Detect which cell encompasses the target text, then output its (x, y) center coordinate. 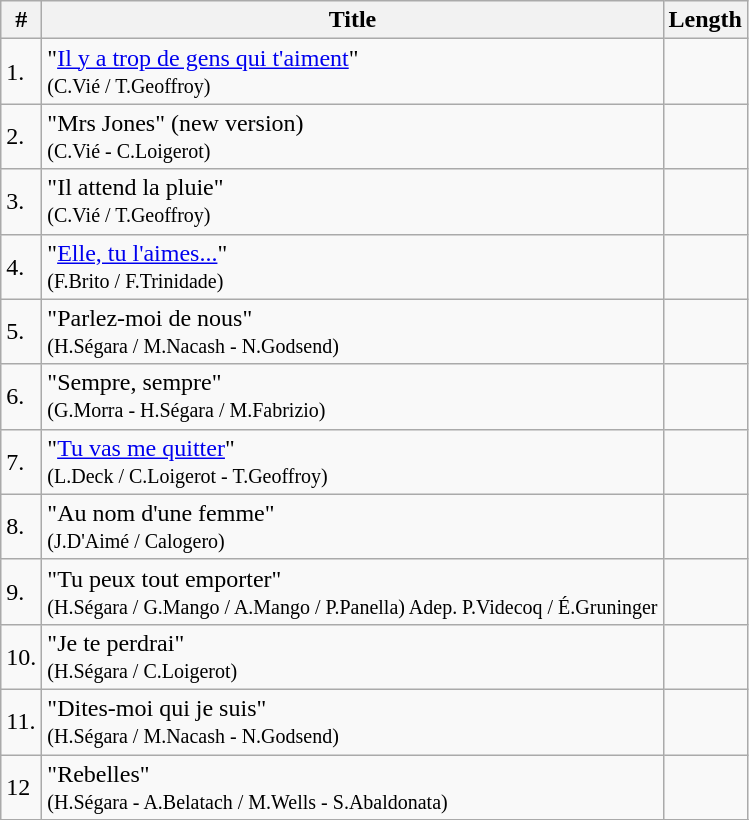
"Elle, tu l'aimes..." (F.Brito / F.Trinidade) (352, 266)
"Mrs Jones" (new version) (C.Vié - C.Loigerot) (352, 136)
2. (22, 136)
"Il attend la pluie" (C.Vié / T.Geoffroy) (352, 202)
"Il y a trop de gens qui t'aiment" (C.Vié / T.Geoffroy) (352, 72)
"Tu peux tout emporter" (H.Ségara / G.Mango / A.Mango / P.Panella) Adep. P.Videcoq / É.Gruninger (352, 592)
"Rebelles" (H.Ségara - A.Belatach / M.Wells - S.Abaldonata) (352, 786)
Title (352, 20)
1. (22, 72)
"Je te perdrai" (H.Ségara / C.Loigerot) (352, 656)
7. (22, 462)
# (22, 20)
"Au nom d'une femme" (J.D'Aimé / Calogero) (352, 526)
10. (22, 656)
9. (22, 592)
"Tu vas me quitter" (L.Deck / C.Loigerot - T.Geoffroy) (352, 462)
Length (705, 20)
5. (22, 332)
"Parlez-moi de nous" (H.Ségara / M.Nacash - N.Godsend) (352, 332)
11. (22, 722)
"Sempre, sempre" (G.Morra - H.Ségara / M.Fabrizio) (352, 396)
3. (22, 202)
12 (22, 786)
8. (22, 526)
"Dites-moi qui je suis" (H.Ségara / M.Nacash - N.Godsend) (352, 722)
6. (22, 396)
4. (22, 266)
